Output the (x, y) coordinate of the center of the cell containing the given text.  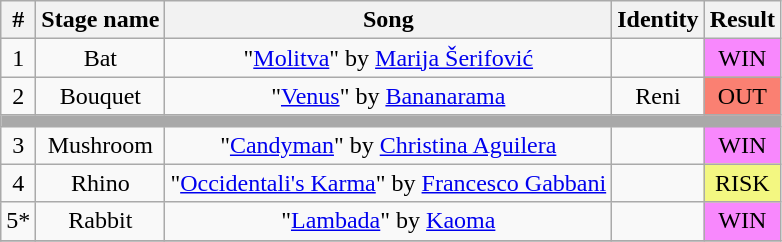
Identity (658, 20)
"Molitva" by Marija Šerifović (388, 58)
Rhino (100, 183)
"Lambada" by Kaoma (388, 221)
4 (18, 183)
Result (742, 20)
"Occidentali's Karma" by Francesco Gabbani (388, 183)
OUT (742, 96)
Mushroom (100, 145)
Stage name (100, 20)
2 (18, 96)
RISK (742, 183)
"Venus" by Bananarama (388, 96)
3 (18, 145)
1 (18, 58)
Bouquet (100, 96)
5* (18, 221)
# (18, 20)
Reni (658, 96)
"Candyman" by Christina Aguilera (388, 145)
Song (388, 20)
Bat (100, 58)
Rabbit (100, 221)
